Extract the [X, Y] coordinate from the center of the cell holding the provided text.  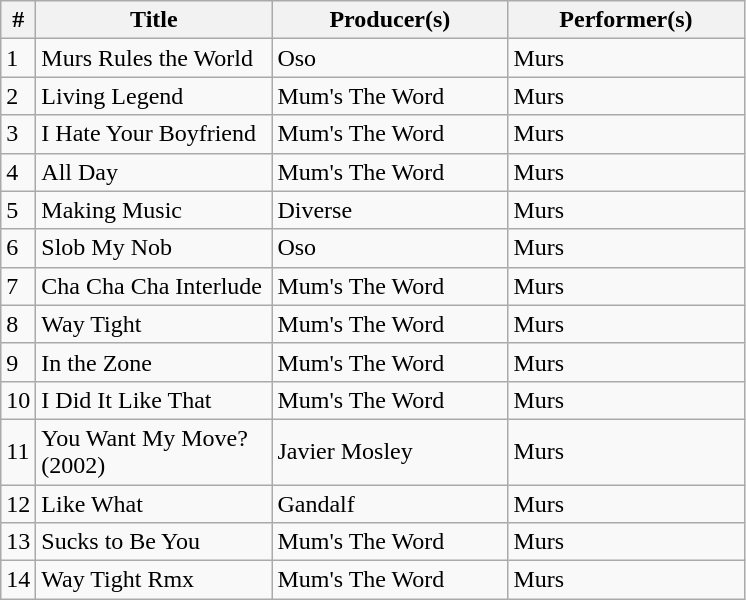
9 [18, 362]
Performer(s) [626, 20]
Like What [154, 503]
Way Tight [154, 324]
12 [18, 503]
5 [18, 210]
7 [18, 286]
Way Tight Rmx [154, 580]
Living Legend [154, 96]
Javier Mosley [390, 452]
I Did It Like That [154, 400]
1 [18, 58]
Gandalf [390, 503]
6 [18, 248]
Title [154, 20]
All Day [154, 172]
Producer(s) [390, 20]
In the Zone [154, 362]
I Hate Your Boyfriend [154, 134]
You Want My Move? (2002) [154, 452]
4 [18, 172]
10 [18, 400]
Cha Cha Cha Interlude [154, 286]
Slob My Nob [154, 248]
11 [18, 452]
Murs Rules the World [154, 58]
Making Music [154, 210]
3 [18, 134]
13 [18, 542]
Diverse [390, 210]
8 [18, 324]
# [18, 20]
2 [18, 96]
14 [18, 580]
Sucks to Be You [154, 542]
